Pinpoint the cell where the given text exists, returning its (x, y) midpoint coordinate. 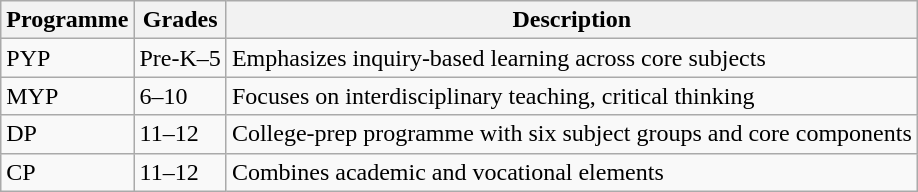
Description (572, 20)
Programme (68, 20)
6–10 (180, 96)
Grades (180, 20)
Focuses on interdisciplinary teaching, critical thinking (572, 96)
College-prep programme with six subject groups and core components (572, 134)
PYP (68, 58)
Pre-K–5 (180, 58)
Combines academic and vocational elements (572, 172)
MYP (68, 96)
DP (68, 134)
CP (68, 172)
Emphasizes inquiry-based learning across core subjects (572, 58)
